Pinpoint the cell where the given text exists, returning its [X, Y] midpoint coordinate. 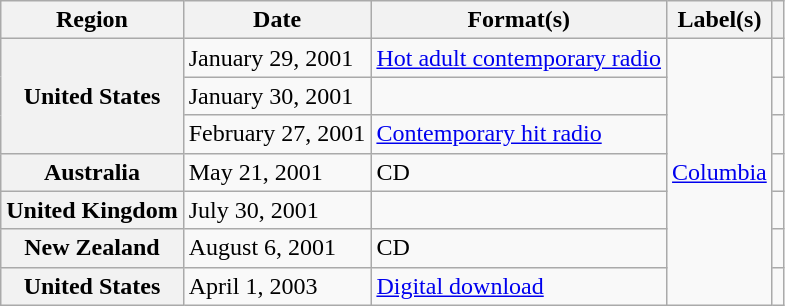
Region [92, 20]
January 29, 2001 [277, 58]
Label(s) [720, 20]
May 21, 2001 [277, 172]
Hot adult contemporary radio [519, 58]
Contemporary hit radio [519, 134]
United Kingdom [92, 210]
April 1, 2003 [277, 286]
Date [277, 20]
Columbia [720, 172]
Australia [92, 172]
February 27, 2001 [277, 134]
August 6, 2001 [277, 248]
Format(s) [519, 20]
Digital download [519, 286]
January 30, 2001 [277, 96]
New Zealand [92, 248]
July 30, 2001 [277, 210]
